Extract the (x, y) coordinate from the center of the cell holding the provided text.  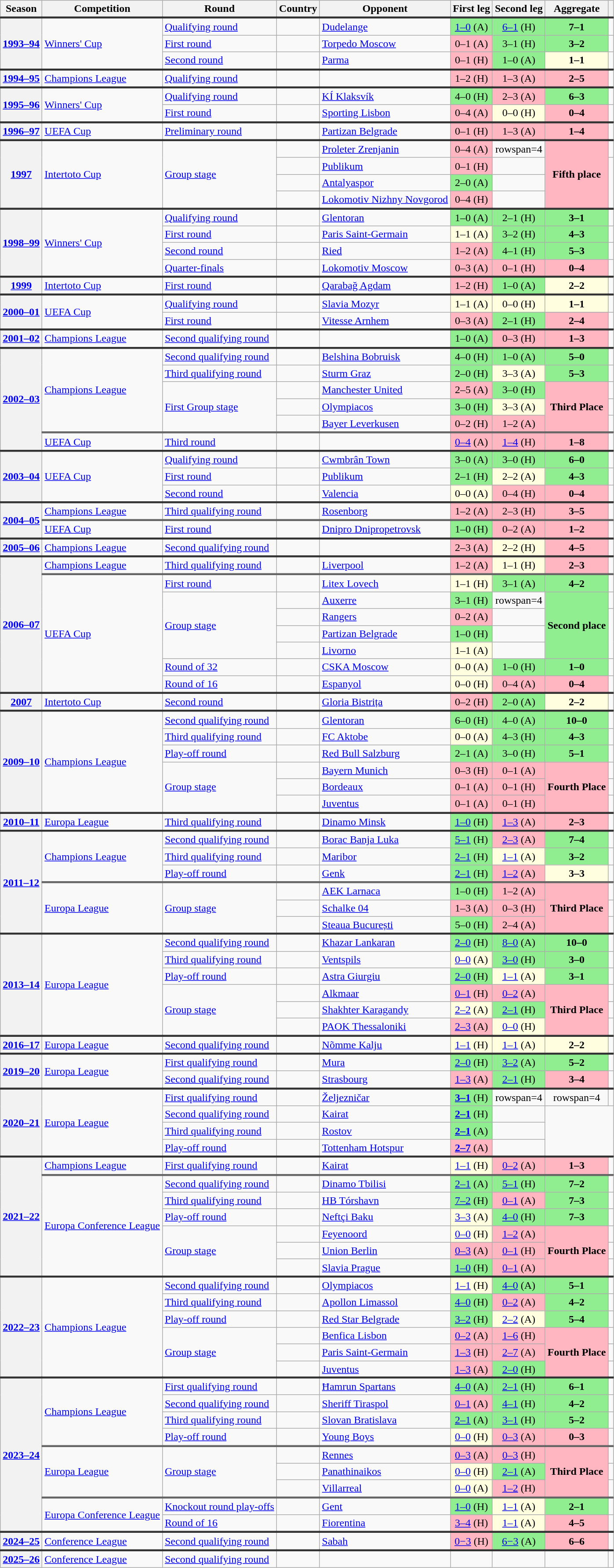
1999 (21, 286)
6−3 (A) (519, 1541)
1996–97 (21, 131)
Nõmme Kalju (385, 1045)
Slovan Bratislava (385, 1420)
8–0 (A) (519, 943)
6–1 (577, 1386)
2003–04 (21, 477)
Torpedo Moscow (385, 44)
6–0 (H) (472, 720)
6–6 (577, 1541)
1993–94 (21, 43)
Bayern Munich (385, 770)
Gloria Bistrița (385, 702)
3–4 (577, 1080)
2004–05 (21, 520)
2–5 (577, 78)
Second place (577, 625)
3–0 (A) (472, 459)
Second leg (519, 9)
Country (298, 9)
Mura (385, 1062)
1–4 (H) (519, 441)
2024–25 (21, 1541)
1–3 (H) (472, 1353)
0–3 (577, 1437)
Dudelange (385, 26)
Bordeaux (385, 787)
4–3 (H) (519, 737)
Aggregate (577, 9)
Antalyaspor (385, 182)
2005–06 (21, 547)
2016–17 (21, 1045)
Lokomotiv Moscow (385, 268)
7–2 (577, 1184)
0−3 (H) (472, 1541)
1995–96 (21, 105)
6–0 (577, 459)
1–6 (H) (519, 1336)
2019–20 (21, 1071)
5–0 (577, 356)
CSKA Moscow (385, 667)
Strasbourg (385, 1080)
2001–02 (21, 339)
First Group stage (219, 407)
KÍ Klaksvík (385, 96)
HB Tórshavn (385, 1200)
Sabah (385, 1541)
FC Aktobe (385, 737)
Slavia Prague (385, 1268)
3–2 (A) (519, 1062)
Rangers (385, 617)
Tottenham Hotspur (385, 1148)
Rostov (385, 1131)
Alkmaar (385, 993)
1–2 (577, 529)
2025–26 (21, 1559)
Round of 32 (219, 667)
Vitesse Arnhem (385, 321)
PAOK Thessaloniki (385, 1027)
Lokomotiv Nizhny Novgorod (385, 200)
Benfica Lisbon (385, 1336)
Parma (385, 61)
First leg (472, 9)
2023–24 (21, 1455)
2000–01 (21, 312)
Slavia Mozyr (385, 303)
2007 (21, 702)
3–4 (H) (472, 1524)
Liverpool (385, 565)
Dinamo Tbilisi (385, 1184)
Ventspils (385, 959)
3–1 (A) (519, 583)
Preliminary round (219, 131)
2010–11 (21, 821)
Željezničar (385, 1097)
2009–10 (21, 762)
7–1 (577, 26)
Bayer Leverkusen (385, 424)
6–3 (577, 96)
3–3 (577, 874)
Third round (219, 441)
1–8 (577, 441)
Manchester United (385, 390)
Auxerre (385, 600)
Valencia (385, 493)
2–5 (A) (472, 390)
Villarreal (385, 1489)
Belshina Bobruisk (385, 356)
Rennes (385, 1455)
Qarabağ Agdam (385, 286)
Opponent (385, 9)
Schalke 04 (385, 908)
Proleter Zrenjanin (385, 149)
6–1 (H) (519, 26)
7–2 (H) (472, 1200)
2021–22 (21, 1216)
Cwmbrân Town (385, 459)
2–1 (577, 1506)
3–5 (577, 511)
5–4 (577, 1319)
2011–12 (21, 882)
Ried (385, 251)
Litex Lovech (385, 583)
Red Bull Salzburg (385, 753)
Competition (102, 9)
AEK Larnaca (385, 891)
5–0 (H) (472, 925)
2002–03 (21, 399)
Sheriff Tiraspol (385, 1403)
1997 (21, 174)
Red Star Belgrade (385, 1319)
Union Berlin (385, 1251)
2020–21 (21, 1122)
Season (21, 9)
Gent (385, 1506)
Sporting Lisbon (385, 113)
1998–99 (21, 243)
2006–07 (21, 624)
2–3 (H) (519, 511)
Khazar Lankaran (385, 943)
Espanyol (385, 684)
Shakhter Karagandy (385, 1010)
Feyenoord (385, 1234)
2013–14 (21, 985)
Steaua București (385, 925)
Livorno (385, 650)
Genk (385, 874)
2022–23 (21, 1327)
Young Boys (385, 1437)
Ħamrun Spartans (385, 1386)
Knockout round play-offs (219, 1506)
Sturm Graz (385, 373)
1–0 (577, 667)
2–4 (577, 321)
Dnipro Dnipropetrovsk (385, 529)
1994–95 (21, 78)
Apollon Limassol (385, 1302)
2–2 (H) (519, 547)
1–4 (577, 131)
Astra Giurgiu (385, 976)
Quarter-finals (219, 268)
7–4 (577, 839)
Fiorentina (385, 1524)
3–0 (577, 959)
2–4 (A) (519, 925)
Neftçi Baku (385, 1217)
Panathinaikos (385, 1472)
Borac Banja Luka (385, 839)
Round (219, 9)
Fifth place (577, 174)
Dinamo Minsk (385, 821)
Maribor (385, 857)
Rosenborg (385, 511)
